For the text-containing cell, return its midpoint in [X, Y] coordinate format. 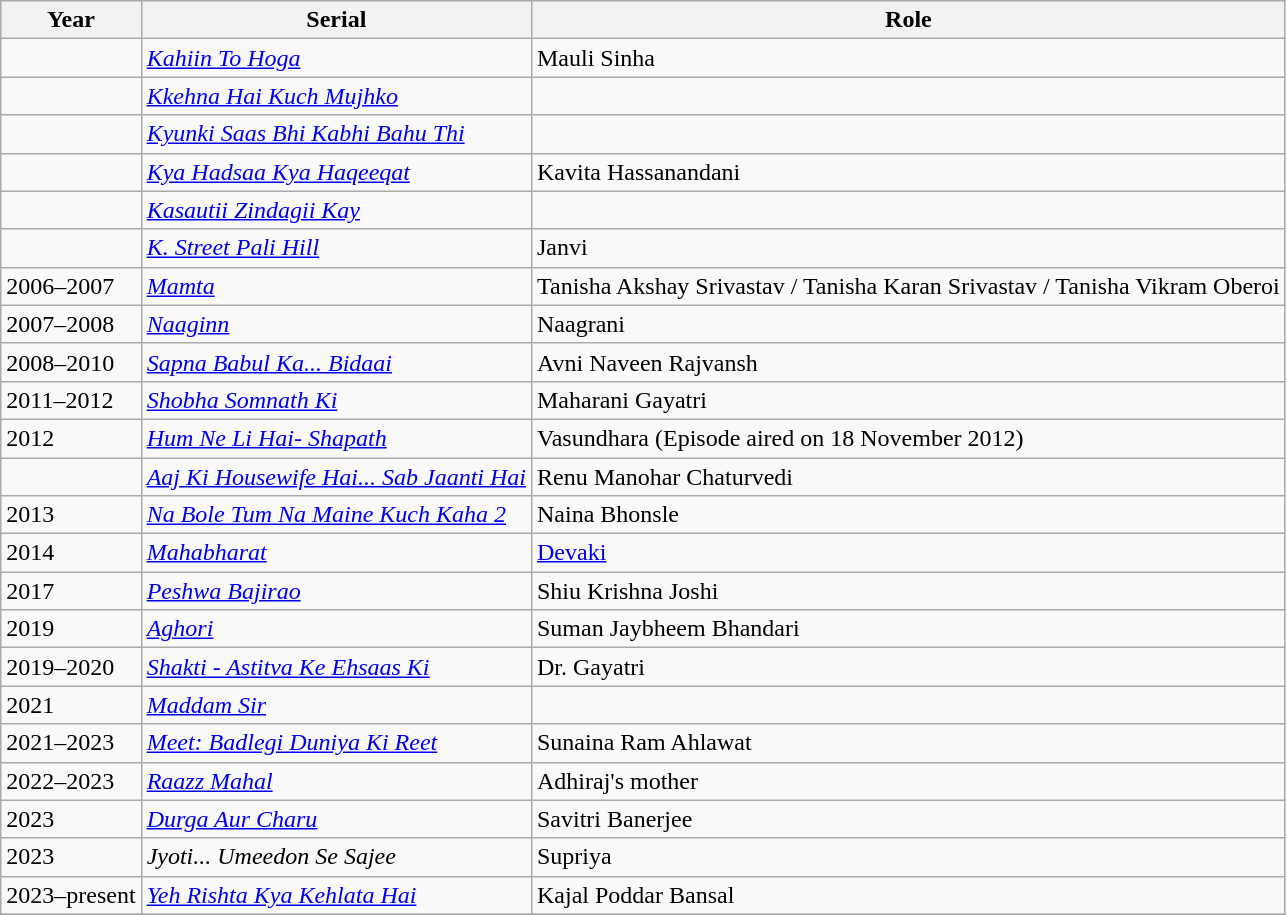
Serial [336, 20]
Naina Bhonsle [908, 515]
Aghori [336, 629]
2023–present [71, 895]
Maddam Sir [336, 705]
Mahabharat [336, 553]
Aaj Ki Housewife Hai... Sab Jaanti Hai [336, 477]
2021–2023 [71, 743]
Yeh Rishta Kya Kehlata Hai [336, 895]
Mamta [336, 286]
Kya Hadsaa Kya Haqeeqat [336, 172]
Kahiin To Hoga [336, 58]
2007–2008 [71, 324]
2006–2007 [71, 286]
Year [71, 20]
K. Street Pali Hill [336, 248]
2022–2023 [71, 781]
2017 [71, 591]
2008–2010 [71, 362]
Role [908, 20]
Suman Jaybheem Bhandari [908, 629]
Vasundhara (Episode aired on 18 November 2012) [908, 438]
Sapna Babul Ka... Bidaai [336, 362]
Savitri Banerjee [908, 819]
Peshwa Bajirao [336, 591]
2014 [71, 553]
Meet: Badlegi Duniya Ki Reet [336, 743]
Kajal Poddar Bansal [908, 895]
Raazz Mahal [336, 781]
Shiu Krishna Joshi [908, 591]
Na Bole Tum Na Maine Kuch Kaha 2 [336, 515]
Shakti - Astitva Ke Ehsaas Ki [336, 667]
Shobha Somnath Ki [336, 400]
Renu Manohar Chaturvedi [908, 477]
2019–2020 [71, 667]
Hum Ne Li Hai- Shapath [336, 438]
Mauli Sinha [908, 58]
Kavita Hassanandani [908, 172]
Kkehna Hai Kuch Mujhko [336, 96]
Avni Naveen Rajvansh [908, 362]
Sunaina Ram Ahlawat [908, 743]
Kasautii Zindagii Kay [336, 210]
Naagrani [908, 324]
Dr. Gayatri [908, 667]
Janvi [908, 248]
2013 [71, 515]
2019 [71, 629]
Maharani Gayatri [908, 400]
Tanisha Akshay Srivastav / Tanisha Karan Srivastav / Tanisha Vikram Oberoi [908, 286]
Supriya [908, 857]
2021 [71, 705]
2012 [71, 438]
Durga Aur Charu [336, 819]
Adhiraj's mother [908, 781]
2011–2012 [71, 400]
Devaki [908, 553]
Naaginn [336, 324]
Jyoti... Umeedon Se Sajee [336, 857]
Kyunki Saas Bhi Kabhi Bahu Thi [336, 134]
